Search for the cell housing the specified text and yield its [x, y] center coordinate. 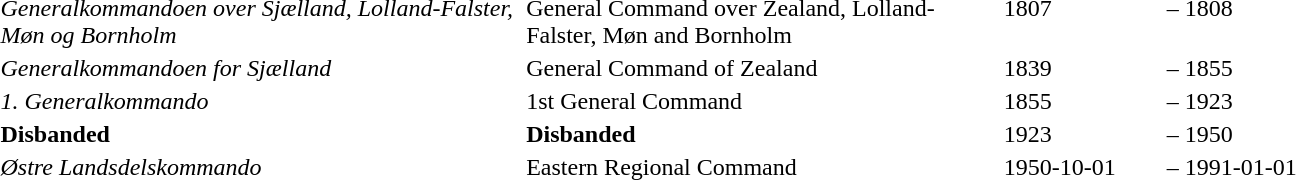
1839 [1082, 68]
Disbanded [762, 134]
General Command of Zealand [762, 68]
1923 [1082, 134]
1st General Command [762, 101]
1855 [1082, 101]
